Extract the (x, y) coordinate from the center of the cell holding the provided text.  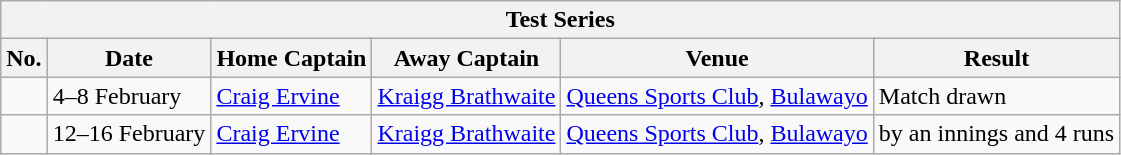
4–8 February (129, 96)
Venue (717, 58)
Away Captain (466, 58)
Date (129, 58)
Test Series (560, 20)
12–16 February (129, 134)
Match drawn (996, 96)
by an innings and 4 runs (996, 134)
No. (24, 58)
Home Captain (292, 58)
Result (996, 58)
